Identify which cell holds the provided text, then report its [x, y] central coordinate. 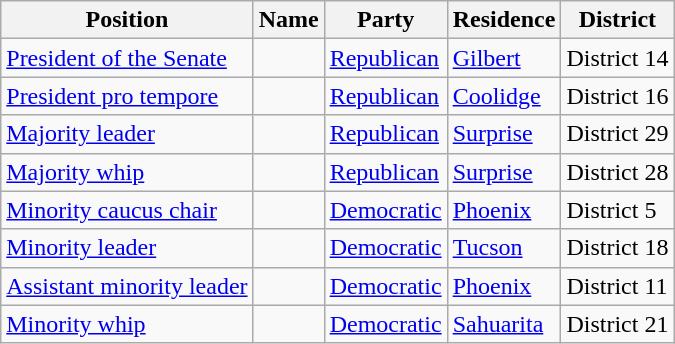
Name [288, 20]
Majority whip [127, 172]
President of the Senate [127, 58]
Assistant minority leader [127, 286]
Gilbert [504, 58]
Minority whip [127, 324]
District 16 [618, 96]
District 28 [618, 172]
Position [127, 20]
Sahuarita [504, 324]
President pro tempore [127, 96]
District 29 [618, 134]
District 5 [618, 210]
District 21 [618, 324]
Majority leader [127, 134]
District 11 [618, 286]
Party [386, 20]
Tucson [504, 248]
Minority leader [127, 248]
Minority caucus chair [127, 210]
Residence [504, 20]
District [618, 20]
Coolidge [504, 96]
District 18 [618, 248]
District 14 [618, 58]
